Return [X, Y] of the center of cell containing provided text 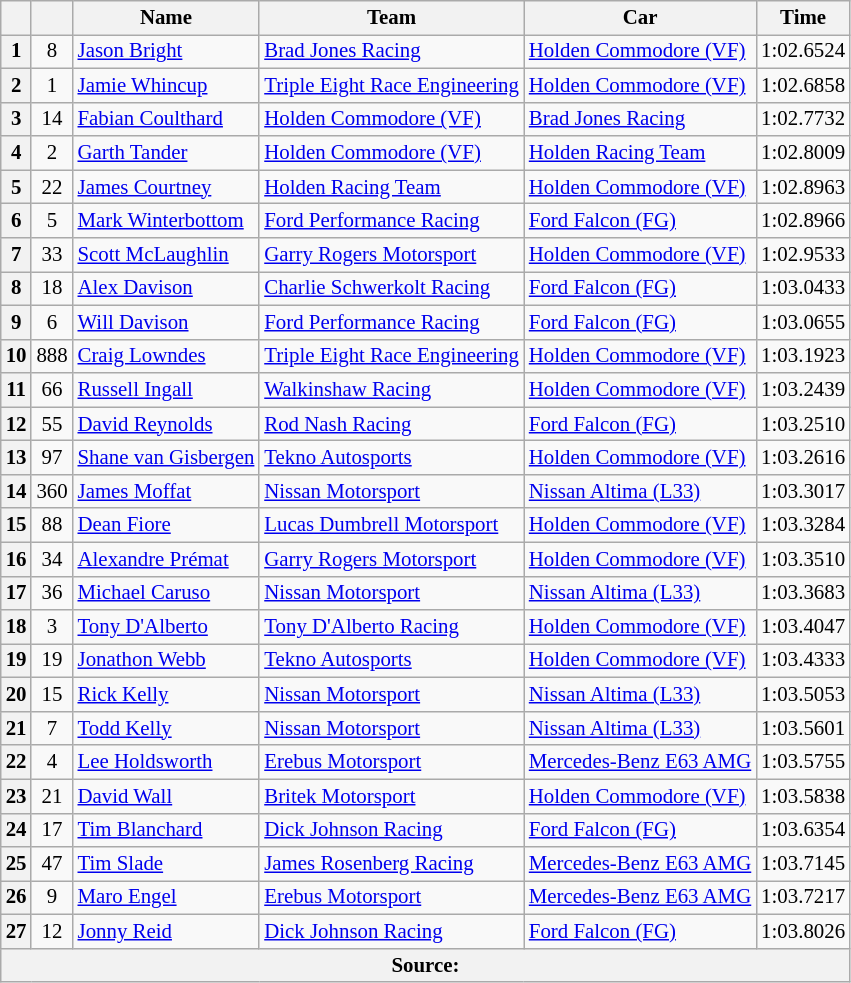
Fabian Coulthard [166, 119]
33 [52, 255]
Britek Motorsport [392, 796]
Jamie Whincup [166, 85]
Charlie Schwerkolt Racing [392, 288]
1:03.2439 [803, 390]
James Rosenberg Racing [392, 864]
Mark Winterbottom [166, 221]
Lucas Dumbrell Motorsport [392, 525]
1:03.7217 [803, 898]
47 [52, 864]
Shane van Gisbergen [166, 458]
1:03.2510 [803, 424]
1:03.8026 [803, 931]
1:03.4047 [803, 627]
Jonathon Webb [166, 661]
1:02.6858 [803, 85]
Walkinshaw Racing [392, 390]
1:03.3510 [803, 559]
1:02.6524 [803, 51]
Craig Lowndes [166, 356]
1:03.0655 [803, 322]
888 [52, 356]
1:03.1923 [803, 356]
1:03.5755 [803, 762]
16 [16, 559]
27 [16, 931]
Will Davison [166, 322]
Tony D'Alberto Racing [392, 627]
11 [16, 390]
34 [52, 559]
Scott McLaughlin [166, 255]
Dean Fiore [166, 525]
Tim Slade [166, 864]
1:03.3017 [803, 491]
1:03.3284 [803, 525]
Name [166, 18]
Todd Kelly [166, 728]
24 [16, 830]
James Courtney [166, 187]
1:03.4333 [803, 661]
Car [640, 18]
55 [52, 424]
James Moffat [166, 491]
1:03.5838 [803, 796]
1:03.2616 [803, 458]
25 [16, 864]
Maro Engel [166, 898]
1:03.7145 [803, 864]
Time [803, 18]
360 [52, 491]
Lee Holdsworth [166, 762]
Garth Tander [166, 153]
26 [16, 898]
Jonny Reid [166, 931]
1:03.5053 [803, 695]
36 [52, 593]
1:03.5601 [803, 728]
Rod Nash Racing [392, 424]
Source: [426, 965]
Tim Blanchard [166, 830]
1:02.7732 [803, 119]
Alexandre Prémat [166, 559]
97 [52, 458]
Michael Caruso [166, 593]
66 [52, 390]
1:03.6354 [803, 830]
Alex Davison [166, 288]
Russell Ingall [166, 390]
Rick Kelly [166, 695]
David Wall [166, 796]
Jason Bright [166, 51]
1:03.0433 [803, 288]
1:02.8966 [803, 221]
Tony D'Alberto [166, 627]
1:03.3683 [803, 593]
1:02.8009 [803, 153]
13 [16, 458]
David Reynolds [166, 424]
10 [16, 356]
1:02.8963 [803, 187]
20 [16, 695]
88 [52, 525]
Team [392, 18]
1:02.9533 [803, 255]
23 [16, 796]
